Locate the cell with the specified text and output its [x, y] center coordinate. 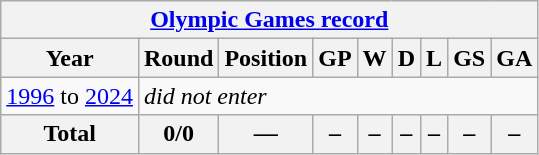
W [374, 58]
Round [178, 58]
GS [470, 58]
1996 to 2024 [70, 96]
0/0 [178, 134]
Total [70, 134]
Position [266, 58]
— [266, 134]
D [406, 58]
did not enter [338, 96]
Year [70, 58]
L [434, 58]
Olympic Games record [270, 20]
GA [514, 58]
GP [335, 58]
